Output the (x, y) coordinate of the center of the cell containing the given text.  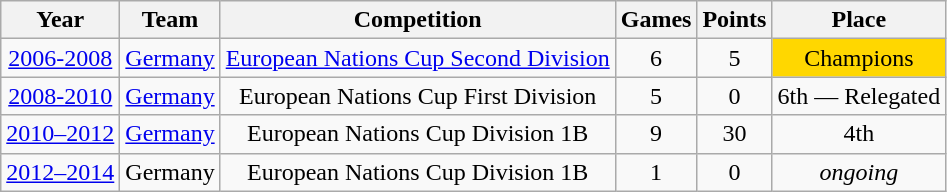
Place (859, 20)
4th (859, 134)
6th — Relegated (859, 96)
Year (60, 20)
Games (656, 20)
9 (656, 134)
European Nations Cup Second Division (418, 58)
2010–2012 (60, 134)
2008-2010 (60, 96)
2006-2008 (60, 58)
30 (734, 134)
European Nations Cup First Division (418, 96)
Points (734, 20)
6 (656, 58)
1 (656, 172)
ongoing (859, 172)
2012–2014 (60, 172)
Team (170, 20)
Competition (418, 20)
Champions (859, 58)
